Identify which cell holds the provided text, then report its [x, y] central coordinate. 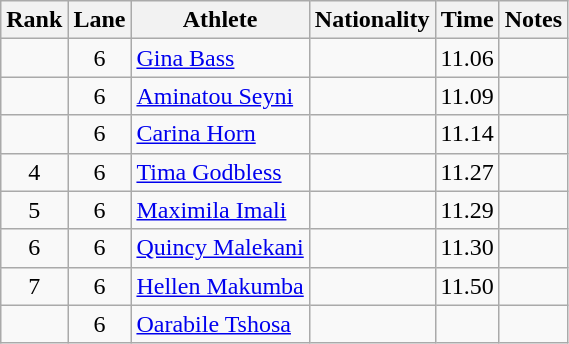
Hellen Makumba [220, 286]
Notes [533, 20]
Gina Bass [220, 58]
4 [34, 172]
Quincy Malekani [220, 248]
7 [34, 286]
11.50 [467, 286]
Nationality [372, 20]
Athlete [220, 20]
11.09 [467, 96]
Aminatou Seyni [220, 96]
5 [34, 210]
11.30 [467, 248]
Lane [100, 20]
Carina Horn [220, 134]
Oarabile Tshosa [220, 324]
11.29 [467, 210]
Time [467, 20]
Tima Godbless [220, 172]
11.27 [467, 172]
11.14 [467, 134]
Rank [34, 20]
Maximila Imali [220, 210]
11.06 [467, 58]
